Scan for the cell matching the given text and deliver its (X, Y) coordinate at center. 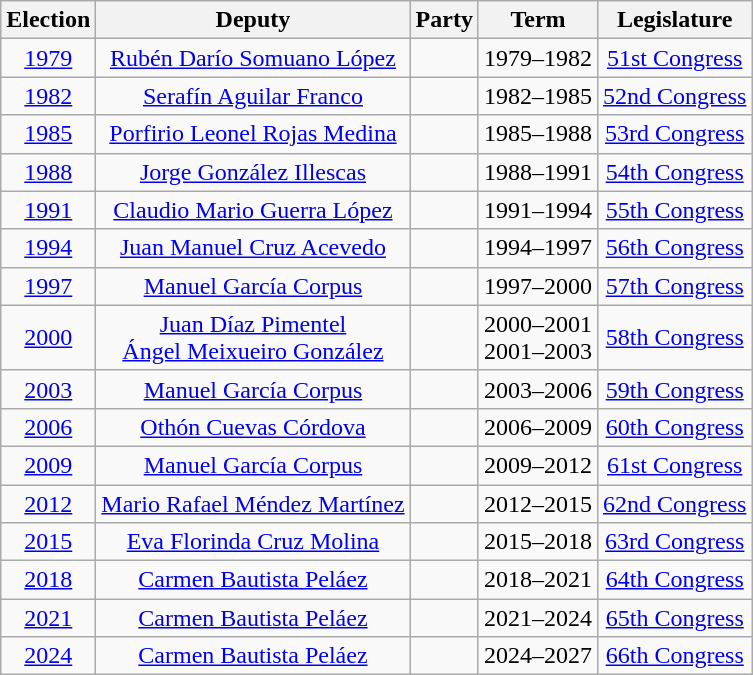
Claudio Mario Guerra López (253, 210)
62nd Congress (675, 503)
2024 (48, 656)
Juan Díaz PimentelÁngel Meixueiro González (253, 338)
2015 (48, 542)
2012 (48, 503)
Porfirio Leonel Rojas Medina (253, 134)
2009 (48, 465)
Party (444, 20)
Othón Cuevas Córdova (253, 427)
2000 (48, 338)
2012–2015 (538, 503)
60th Congress (675, 427)
Term (538, 20)
2003 (48, 389)
2003–2006 (538, 389)
1997 (48, 286)
2018–2021 (538, 580)
66th Congress (675, 656)
2015–2018 (538, 542)
Rubén Darío Somuano López (253, 58)
64th Congress (675, 580)
1994–1997 (538, 248)
1991–1994 (538, 210)
2000–20012001–2003 (538, 338)
51st Congress (675, 58)
1988 (48, 172)
52nd Congress (675, 96)
53rd Congress (675, 134)
2009–2012 (538, 465)
61st Congress (675, 465)
1997–2000 (538, 286)
2021–2024 (538, 618)
1994 (48, 248)
Juan Manuel Cruz Acevedo (253, 248)
1991 (48, 210)
2006–2009 (538, 427)
65th Congress (675, 618)
54th Congress (675, 172)
59th Congress (675, 389)
1979–1982 (538, 58)
55th Congress (675, 210)
1982 (48, 96)
2021 (48, 618)
Eva Florinda Cruz Molina (253, 542)
1985–1988 (538, 134)
56th Congress (675, 248)
57th Congress (675, 286)
58th Congress (675, 338)
Deputy (253, 20)
2018 (48, 580)
2024–2027 (538, 656)
63rd Congress (675, 542)
Election (48, 20)
Jorge González Illescas (253, 172)
Mario Rafael Méndez Martínez (253, 503)
1985 (48, 134)
2006 (48, 427)
Legislature (675, 20)
1988–1991 (538, 172)
Serafín Aguilar Franco (253, 96)
1979 (48, 58)
1982–1985 (538, 96)
